Output the (x, y) coordinate of the center of the cell containing the given text.  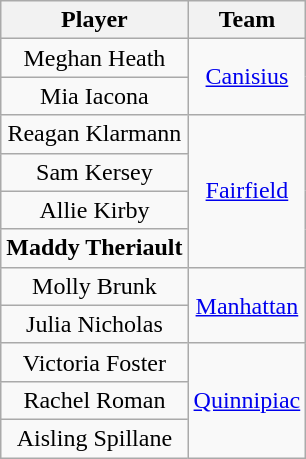
Allie Kirby (94, 210)
Maddy Theriault (94, 248)
Manhattan (247, 305)
Reagan Klarmann (94, 134)
Player (94, 20)
Victoria Foster (94, 362)
Team (247, 20)
Molly Brunk (94, 286)
Julia Nicholas (94, 324)
Quinnipiac (247, 400)
Fairfield (247, 191)
Rachel Roman (94, 400)
Meghan Heath (94, 58)
Sam Kersey (94, 172)
Mia Iacona (94, 96)
Aisling Spillane (94, 438)
Canisius (247, 77)
